Determine the [x, y] coordinate at the center of the cell enclosing the given text.  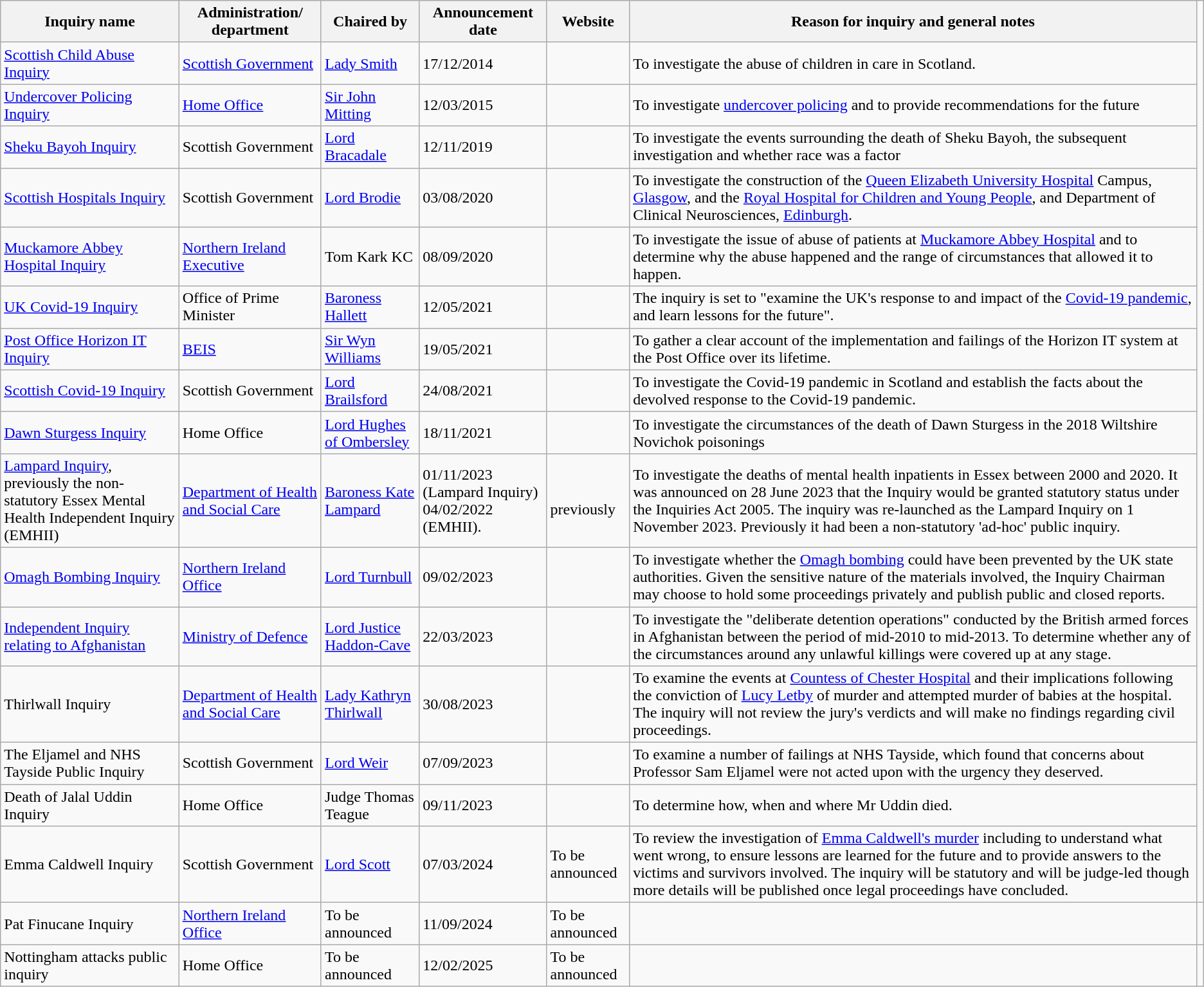
Post Office Horizon IT Inquiry [90, 349]
Scottish Child Abuse Inquiry [90, 63]
Sir Wyn Williams [370, 349]
09/11/2023 [483, 805]
Lord Turnbull [370, 577]
Death of Jalal Uddin Inquiry [90, 805]
08/09/2020 [483, 257]
07/03/2024 [483, 864]
12/05/2021 [483, 307]
12/02/2025 [483, 966]
previously [588, 500]
03/08/2020 [483, 197]
Lady Smith [370, 63]
The Eljamel and NHS Tayside Public Inquiry [90, 764]
Ministry of Defence [250, 637]
12/03/2015 [483, 105]
To investigate undercover policing and to provide recommendations for the future [913, 105]
Scottish Hospitals Inquiry [90, 197]
Chaired by [370, 22]
Thirlwall Inquiry [90, 705]
Baroness Kate Lampard [370, 500]
Sir John Mitting [370, 105]
Emma Caldwell Inquiry [90, 864]
09/02/2023 [483, 577]
Pat Finucane Inquiry [90, 923]
Lord Scott [370, 864]
Lady Kathryn Thirlwall [370, 705]
Lord Brodie [370, 197]
Sheku Bayoh Inquiry [90, 147]
Announcement date [483, 22]
To investigate the circumstances of the death of Dawn Sturgess in the 2018 Wiltshire Novichok poisonings [913, 432]
11/09/2024 [483, 923]
Inquiry name [90, 22]
Lampard Inquiry,previously the non-statutory Essex Mental Health Independent Inquiry (EMHII) [90, 500]
To gather a clear account of the implementation and failings of the Horizon IT system at the Post Office over its lifetime. [913, 349]
22/03/2023 [483, 637]
17/12/2014 [483, 63]
Northern Ireland Executive [250, 257]
Lord Justice Haddon-Cave [370, 637]
Lord Brailsford [370, 391]
01/11/2023 (Lampard Inquiry)04/02/2022 (EMHII). [483, 500]
19/05/2021 [483, 349]
BEIS [250, 349]
Reason for inquiry and general notes [913, 22]
30/08/2023 [483, 705]
Administration/department [250, 22]
Nottingham attacks public inquiry [90, 966]
Muckamore Abbey Hospital Inquiry [90, 257]
Undercover Policing Inquiry [90, 105]
Lord Hughes of Ombersley [370, 432]
The inquiry is set to "examine the UK's response to and impact of the Covid-19 pandemic, and learn lessons for the future". [913, 307]
To investigate the abuse of children in care in Scotland. [913, 63]
Omagh Bombing Inquiry [90, 577]
Independent Inquiry relating to Afghanistan [90, 637]
Website [588, 22]
Dawn Sturgess Inquiry [90, 432]
Scottish Covid-19 Inquiry [90, 391]
07/09/2023 [483, 764]
Office of Prime Minister [250, 307]
Lord Bracadale [370, 147]
To determine how, when and where Mr Uddin died. [913, 805]
UK Covid-19 Inquiry [90, 307]
To investigate the events surrounding the death of Sheku Bayoh, the subsequent investigation and whether race was a factor [913, 147]
12/11/2019 [483, 147]
18/11/2021 [483, 432]
Lord Weir [370, 764]
Baroness Hallett [370, 307]
To investigate the Covid-19 pandemic in Scotland and establish the facts about the devolved response to the Covid-19 pandemic. [913, 391]
24/08/2021 [483, 391]
Tom Kark KC [370, 257]
Judge Thomas Teague [370, 805]
